Identify which cell holds the provided text, then report its [X, Y] central coordinate. 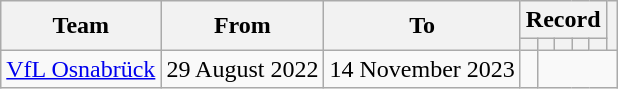
Team [81, 26]
From [242, 26]
VfL Osnabrück [81, 69]
Record [563, 20]
To [422, 26]
14 November 2023 [422, 69]
29 August 2022 [242, 69]
